Determine the (X, Y) coordinate at the center of the cell enclosing the given text.  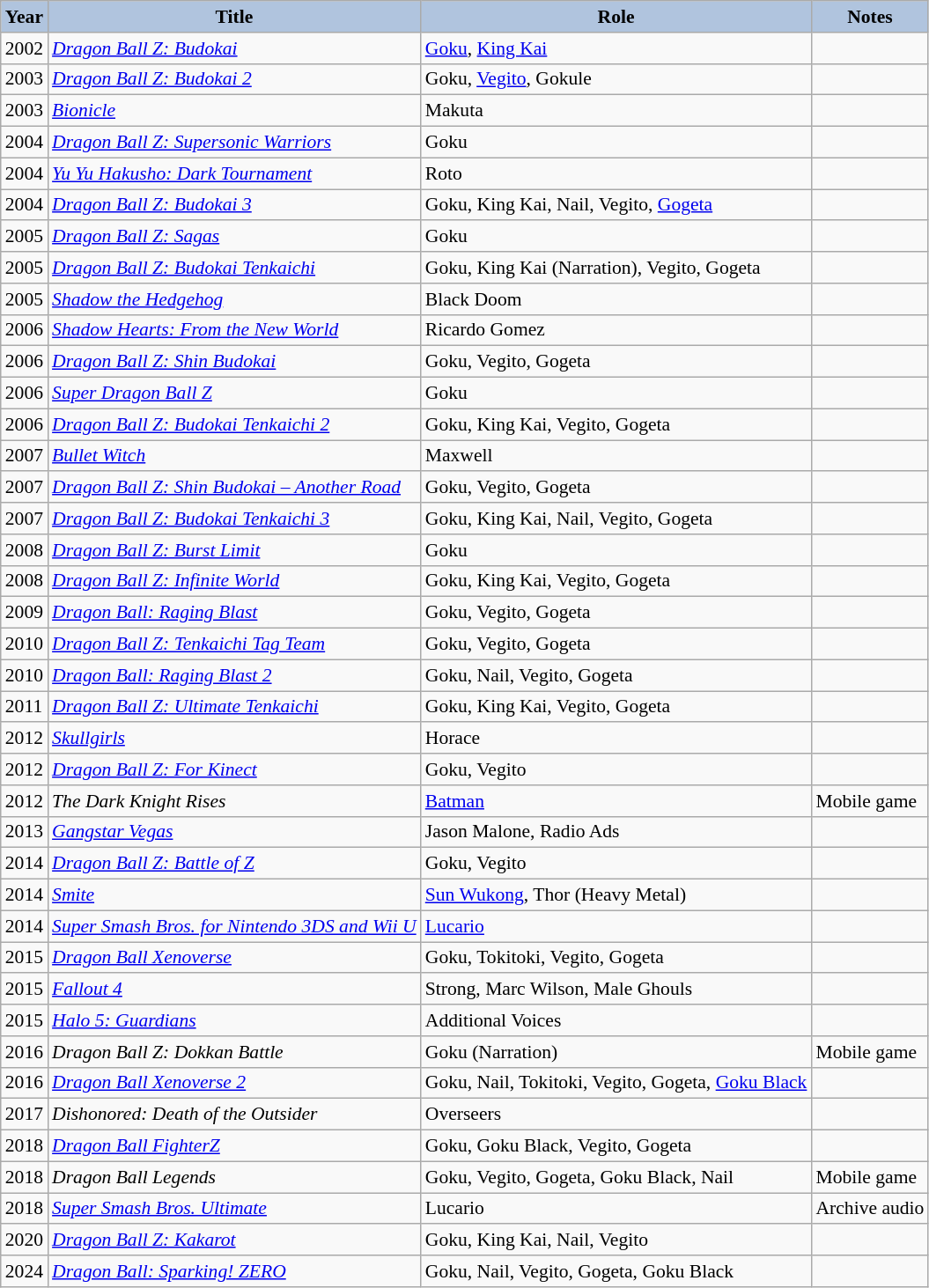
Roto (616, 173)
Role (616, 17)
Dragon Ball Z: For Kinect (234, 769)
Dishonored: Death of the Outsider (234, 1115)
Goku, Nail, Tokitoki, Vegito, Gogeta, Goku Black (616, 1083)
Goku, Vegito, Gokule (616, 79)
2013 (25, 832)
Dragon Ball Z: Supersonic Warriors (234, 143)
Ricardo Gomez (616, 330)
Dragon Ball: Raging Blast (234, 613)
Goku, Vegito, Gogeta, Goku Black, Nail (616, 1177)
Dragon Ball Z: Battle of Z (234, 864)
Batman (616, 801)
Dragon Ball Z: Tenkaichi Tag Team (234, 644)
Dragon Ball Z: Budokai (234, 48)
Goku, King Kai (Narration), Vegito, Gogeta (616, 268)
Title (234, 17)
Smite (234, 895)
Dragon Ball FighterZ (234, 1146)
Goku, Nail, Vegito, Gogeta, Goku Black (616, 1271)
The Dark Knight Rises (234, 801)
Shadow Hearts: From the New World (234, 330)
Dragon Ball Z: Budokai 2 (234, 79)
Dragon Ball Xenoverse 2 (234, 1083)
Strong, Marc Wilson, Male Ghouls (616, 990)
Jason Malone, Radio Ads (616, 832)
2002 (25, 48)
Dragon Ball Z: Budokai Tenkaichi 3 (234, 519)
Shadow the Hedgehog (234, 299)
Dragon Ball Z: Dokkan Battle (234, 1052)
Super Dragon Ball Z (234, 394)
Dragon Ball Z: Budokai 3 (234, 205)
Dragon Ball: Sparking! ZERO (234, 1271)
Overseers (616, 1115)
Fallout 4 (234, 990)
Bionicle (234, 111)
Dragon Ball Z: Infinite World (234, 581)
Dragon Ball Z: Budokai Tenkaichi (234, 268)
Additional Voices (616, 1020)
Dragon Ball Z: Shin Budokai – Another Road (234, 488)
Dragon Ball Z: Sagas (234, 237)
Goku, Tokitoki, Vegito, Gogeta (616, 958)
Archive audio (870, 1209)
Dragon Ball Legends (234, 1177)
Dragon Ball Z: Burst Limit (234, 550)
Sun Wukong, Thor (Heavy Metal) (616, 895)
Skullgirls (234, 739)
Maxwell (616, 456)
Goku, King Kai (616, 48)
2011 (25, 707)
Goku (Narration) (616, 1052)
Dragon Ball Z: Ultimate Tenkaichi (234, 707)
Super Smash Bros. for Nintendo 3DS and Wii U (234, 926)
Gangstar Vegas (234, 832)
Dragon Ball Z: Budokai Tenkaichi 2 (234, 424)
Dragon Ball: Raging Blast 2 (234, 675)
2017 (25, 1115)
Goku, Goku Black, Vegito, Gogeta (616, 1146)
2009 (25, 613)
Dragon Ball Z: Kakarot (234, 1240)
Notes (870, 17)
Horace (616, 739)
Super Smash Bros. Ultimate (234, 1209)
Goku, King Kai, Nail, Vegito (616, 1240)
Makuta (616, 111)
Dragon Ball Xenoverse (234, 958)
Yu Yu Hakusho: Dark Tournament (234, 173)
Black Doom (616, 299)
Goku, Nail, Vegito, Gogeta (616, 675)
Bullet Witch (234, 456)
Halo 5: Guardians (234, 1020)
2020 (25, 1240)
Dragon Ball Z: Shin Budokai (234, 362)
Year (25, 17)
2024 (25, 1271)
